Determine the (X, Y) coordinate at the center of the cell enclosing the given text.  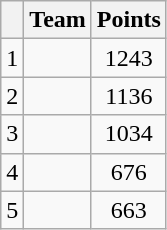
5 (12, 210)
1034 (128, 134)
4 (12, 172)
1 (12, 58)
3 (12, 134)
676 (128, 172)
Points (128, 20)
1243 (128, 58)
663 (128, 210)
1136 (128, 96)
Team (58, 20)
2 (12, 96)
